Identify which cell holds the provided text, then report its (X, Y) central coordinate. 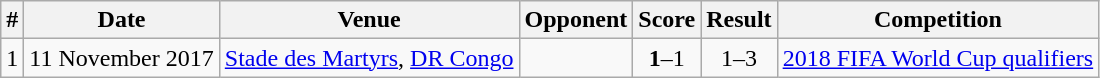
Date (122, 20)
Score (667, 20)
11 November 2017 (122, 58)
Opponent (576, 20)
Stade des Martyrs, DR Congo (369, 58)
Competition (938, 20)
1–1 (667, 58)
1–3 (739, 58)
1 (12, 58)
Result (739, 20)
2018 FIFA World Cup qualifiers (938, 58)
# (12, 20)
Venue (369, 20)
